Identify which cell holds the provided text, then report its (X, Y) central coordinate. 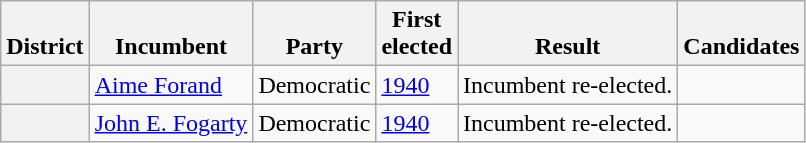
Party (314, 34)
Firstelected (417, 34)
Result (568, 34)
Incumbent (171, 34)
John E. Fogarty (171, 123)
Candidates (742, 34)
Aime Forand (171, 85)
District (45, 34)
